Locate the cell with the specified text and output its [X, Y] center coordinate. 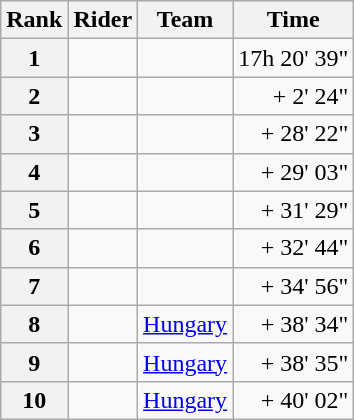
+ 38' 35" [294, 362]
Time [294, 20]
7 [34, 286]
Team [186, 20]
17h 20' 39" [294, 58]
+ 38' 34" [294, 324]
5 [34, 210]
Rider [103, 20]
+ 28' 22" [294, 134]
8 [34, 324]
+ 40' 02" [294, 400]
3 [34, 134]
+ 34' 56" [294, 286]
9 [34, 362]
+ 29' 03" [294, 172]
Rank [34, 20]
1 [34, 58]
2 [34, 96]
+ 32' 44" [294, 248]
10 [34, 400]
+ 31' 29" [294, 210]
+ 2' 24" [294, 96]
4 [34, 172]
6 [34, 248]
